Output the (x, y) coordinate of the center of the cell containing the given text.  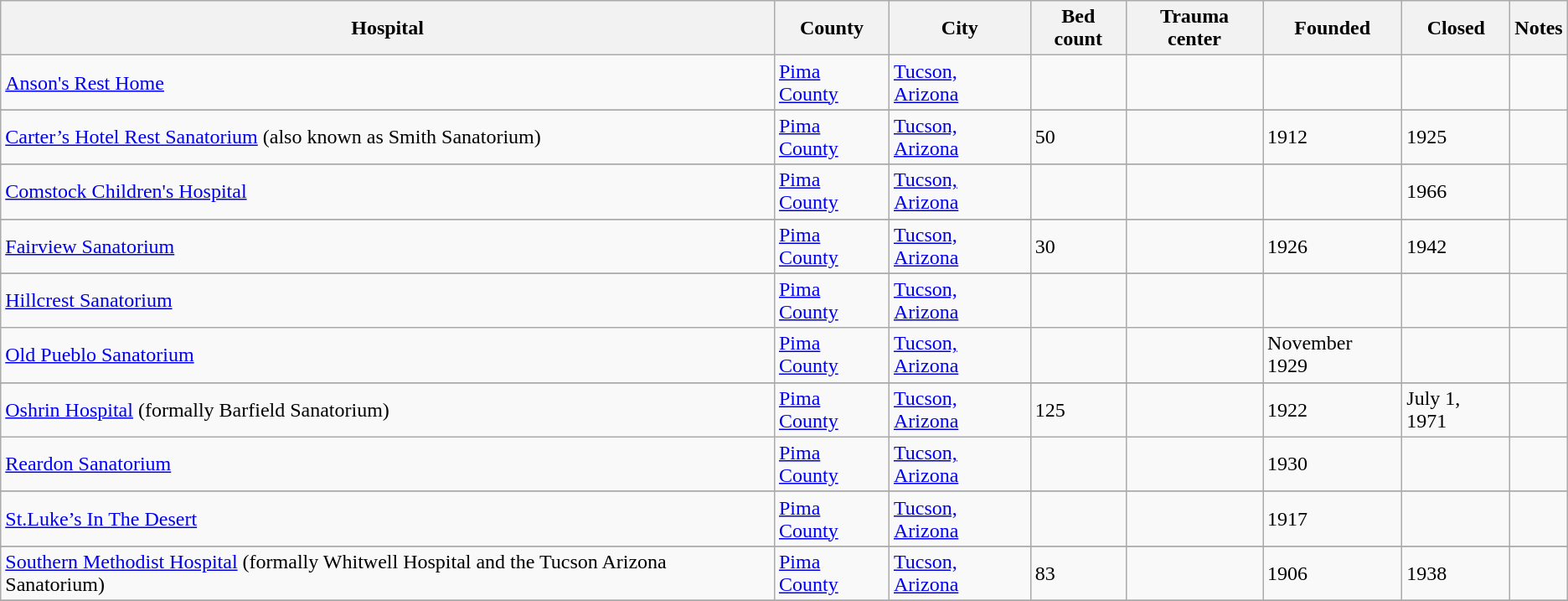
1966 (1456, 191)
Oshrin Hospital (formally Barfield Sanatorium) (388, 409)
1942 (1456, 246)
30 (1078, 246)
City (960, 28)
November 1929 (1333, 355)
County (831, 28)
1922 (1333, 409)
July 1, 1971 (1456, 409)
1930 (1333, 464)
125 (1078, 409)
Hillcrest Sanatorium (388, 300)
1917 (1333, 518)
Notes (1539, 28)
Founded (1333, 28)
1938 (1456, 573)
83 (1078, 573)
Fairview Sanatorium (388, 246)
Hospital (388, 28)
1906 (1333, 573)
Bed count (1078, 28)
Anson's Rest Home (388, 82)
Carter’s Hotel Rest Sanatorium (also known as Smith Sanatorium) (388, 137)
1912 (1333, 137)
Trauma center (1194, 28)
1926 (1333, 246)
1925 (1456, 137)
Comstock Children's Hospital (388, 191)
Old Pueblo Sanatorium (388, 355)
50 (1078, 137)
St.Luke’s In The Desert (388, 518)
Closed (1456, 28)
Southern Methodist Hospital (formally Whitwell Hospital and the Tucson Arizona Sanatorium) (388, 573)
Reardon Sanatorium (388, 464)
